Pinpoint the cell where the given text exists, returning its [X, Y] midpoint coordinate. 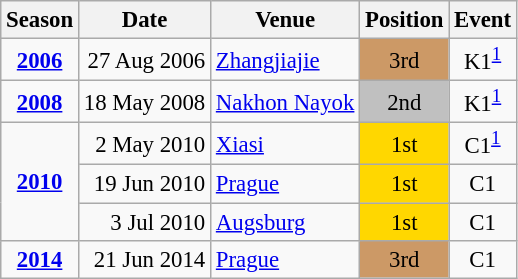
C11 [483, 144]
2 May 2010 [144, 144]
21 Jun 2014 [144, 259]
Nakhon Nayok [286, 102]
27 Aug 2006 [144, 60]
2010 [40, 182]
Augsburg [286, 222]
3 Jul 2010 [144, 222]
Position [404, 20]
2014 [40, 259]
2008 [40, 102]
Event [483, 20]
19 Jun 2010 [144, 184]
Xiasi [286, 144]
Venue [286, 20]
Season [40, 20]
2006 [40, 60]
2nd [404, 102]
Zhangjiajie [286, 60]
18 May 2008 [144, 102]
Date [144, 20]
